For the text-containing cell, return its midpoint in (X, Y) coordinate format. 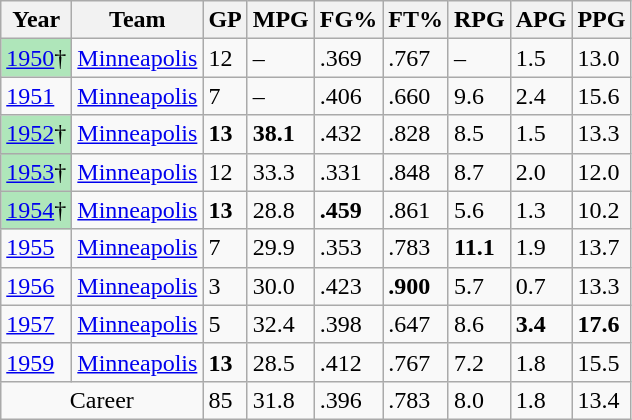
30.0 (280, 286)
.828 (416, 134)
17.6 (602, 324)
PPG (602, 20)
1952† (36, 134)
5.7 (479, 286)
MPG (280, 20)
.900 (416, 286)
.412 (348, 362)
1955 (36, 248)
.459 (348, 210)
Career (102, 400)
.396 (348, 400)
12.0 (602, 172)
8.5 (479, 134)
29.9 (280, 248)
.398 (348, 324)
1953† (36, 172)
85 (225, 400)
38.1 (280, 134)
5 (225, 324)
1951 (36, 96)
3.4 (541, 324)
Team (138, 20)
.660 (416, 96)
1957 (36, 324)
.369 (348, 58)
1959 (36, 362)
2.4 (541, 96)
8.6 (479, 324)
.848 (416, 172)
GP (225, 20)
2.0 (541, 172)
.432 (348, 134)
RPG (479, 20)
.423 (348, 286)
7.2 (479, 362)
.353 (348, 248)
8.7 (479, 172)
FT% (416, 20)
10.2 (602, 210)
13.4 (602, 400)
28.5 (280, 362)
.331 (348, 172)
31.8 (280, 400)
Year (36, 20)
15.6 (602, 96)
.647 (416, 324)
8.0 (479, 400)
FG% (348, 20)
.861 (416, 210)
3 (225, 286)
13.7 (602, 248)
1954† (36, 210)
11.1 (479, 248)
1.9 (541, 248)
33.3 (280, 172)
APG (541, 20)
28.8 (280, 210)
.406 (348, 96)
13.0 (602, 58)
5.6 (479, 210)
1956 (36, 286)
1.3 (541, 210)
0.7 (541, 286)
32.4 (280, 324)
9.6 (479, 96)
15.5 (602, 362)
1950† (36, 58)
